Search for the cell housing the specified text and yield its (x, y) center coordinate. 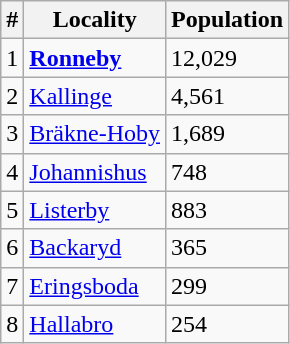
2 (12, 96)
Johannishus (95, 172)
12,029 (228, 58)
Kallinge (95, 96)
# (12, 20)
748 (228, 172)
Backaryd (95, 248)
Bräkne-Hoby (95, 134)
883 (228, 210)
365 (228, 248)
Hallabro (95, 324)
299 (228, 286)
Ronneby (95, 58)
4,561 (228, 96)
6 (12, 248)
Listerby (95, 210)
254 (228, 324)
Locality (95, 20)
1,689 (228, 134)
1 (12, 58)
4 (12, 172)
8 (12, 324)
Eringsboda (95, 286)
3 (12, 134)
7 (12, 286)
Population (228, 20)
5 (12, 210)
